Capture the cell that displays the provided text and extract its (x, y) central coordinate. 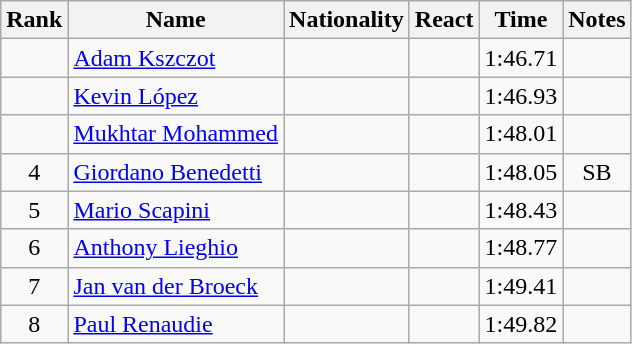
Anthony Lieghio (176, 248)
Nationality (347, 20)
SB (597, 172)
4 (34, 172)
Mukhtar Mohammed (176, 134)
Name (176, 20)
Kevin López (176, 96)
1:49.82 (521, 324)
Notes (597, 20)
1:46.71 (521, 58)
1:48.05 (521, 172)
Time (521, 20)
Paul Renaudie (176, 324)
1:48.01 (521, 134)
1:46.93 (521, 96)
1:48.77 (521, 248)
7 (34, 286)
6 (34, 248)
5 (34, 210)
React (444, 20)
1:48.43 (521, 210)
8 (34, 324)
Adam Kszczot (176, 58)
Rank (34, 20)
Mario Scapini (176, 210)
1:49.41 (521, 286)
Jan van der Broeck (176, 286)
Giordano Benedetti (176, 172)
